Pinpoint the cell where the given text exists, returning its (x, y) midpoint coordinate. 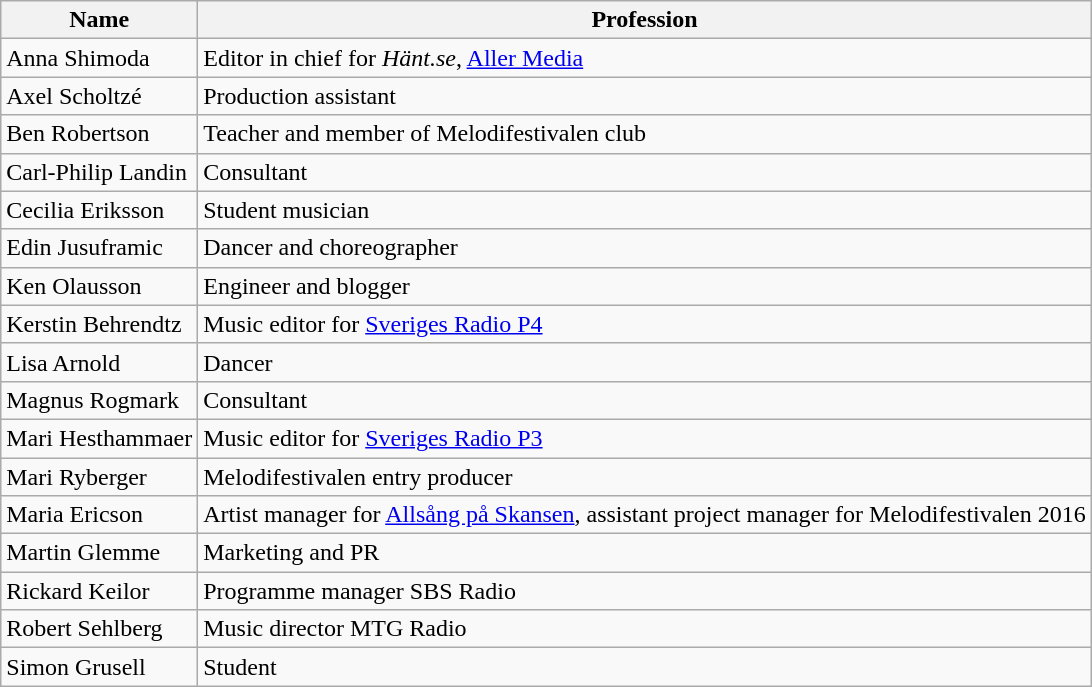
Student musician (645, 210)
Artist manager for Allsång på Skansen, assistant project manager for Melodifestivalen 2016 (645, 515)
Dancer (645, 362)
Name (100, 20)
Axel Scholtzé (100, 96)
Ken Olausson (100, 286)
Martin Glemme (100, 553)
Edin Jusuframic (100, 248)
Lisa Arnold (100, 362)
Production assistant (645, 96)
Programme manager SBS Radio (645, 591)
Music editor for Sveriges Radio P4 (645, 324)
Magnus Rogmark (100, 400)
Engineer and blogger (645, 286)
Marketing and PR (645, 553)
Mari Hesthammaer (100, 438)
Mari Ryberger (100, 477)
Maria Ericson (100, 515)
Teacher and member of Melodifestivalen club (645, 134)
Music editor for Sveriges Radio P3 (645, 438)
Editor in chief for Hänt.se, Aller Media (645, 58)
Robert Sehlberg (100, 629)
Melodifestivalen entry producer (645, 477)
Music director MTG Radio (645, 629)
Dancer and choreographer (645, 248)
Student (645, 667)
Profession (645, 20)
Carl-Philip Landin (100, 172)
Cecilia Eriksson (100, 210)
Kerstin Behrendtz (100, 324)
Anna Shimoda (100, 58)
Rickard Keilor (100, 591)
Simon Grusell (100, 667)
Ben Robertson (100, 134)
